Locate the cell with the specified text and output its [x, y] center coordinate. 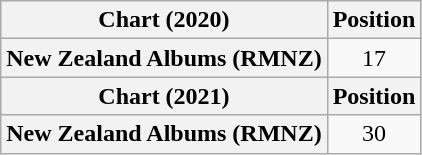
Chart (2020) [164, 20]
Chart (2021) [164, 96]
30 [374, 134]
17 [374, 58]
